Capture the cell that displays the provided text and extract its (X, Y) central coordinate. 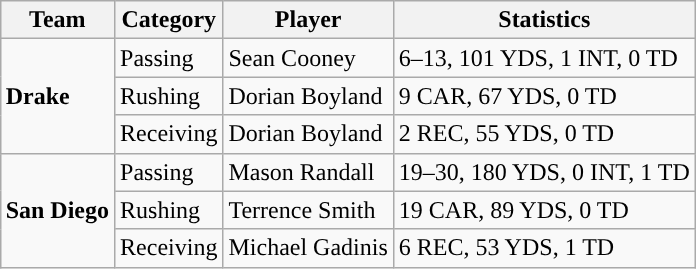
Category (169, 20)
Statistics (544, 20)
San Diego (57, 210)
2 REC, 55 YDS, 0 TD (544, 134)
Terrence Smith (308, 210)
Team (57, 20)
Player (308, 20)
Drake (57, 96)
6–13, 101 YDS, 1 INT, 0 TD (544, 58)
6 REC, 53 YDS, 1 TD (544, 248)
9 CAR, 67 YDS, 0 TD (544, 96)
Sean Cooney (308, 58)
Michael Gadinis (308, 248)
19 CAR, 89 YDS, 0 TD (544, 210)
Mason Randall (308, 172)
19–30, 180 YDS, 0 INT, 1 TD (544, 172)
